Pinpoint the cell where the given text exists, returning its [x, y] midpoint coordinate. 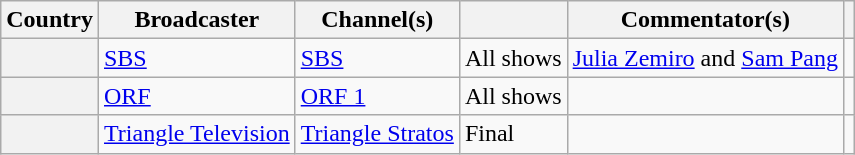
Country [50, 20]
Triangle Television [196, 134]
ORF 1 [377, 96]
ORF [196, 96]
Channel(s) [377, 20]
Julia Zemiro and Sam Pang [705, 58]
Commentator(s) [705, 20]
Triangle Stratos [377, 134]
Broadcaster [196, 20]
Final [513, 134]
